Locate the cell with the specified text and output its (X, Y) center coordinate. 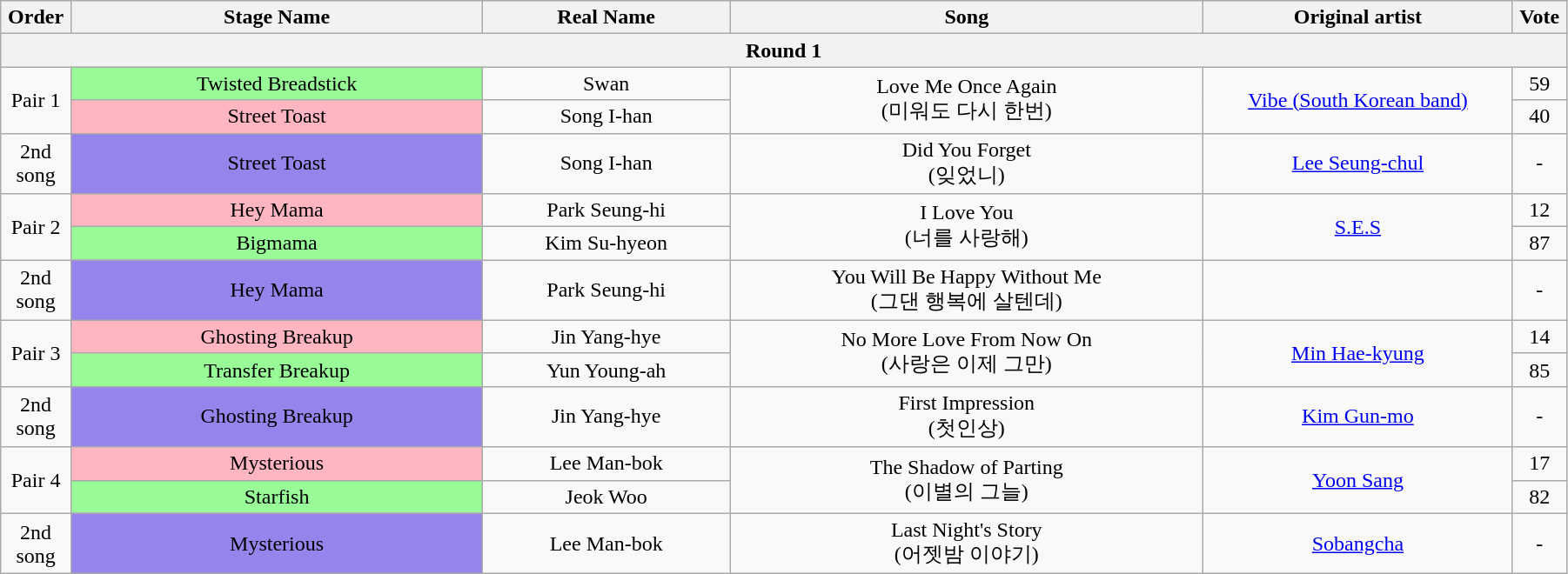
Pair 4 (37, 480)
Min Hae-kyung (1357, 353)
17 (1540, 464)
Swan (606, 83)
85 (1540, 370)
Real Name (606, 17)
Lee Seung-chul (1357, 164)
82 (1540, 497)
Yun Young-ah (606, 370)
Twisted Breadstick (277, 83)
The Shadow of Parting(이별의 그늘) (967, 480)
Round 1 (784, 50)
Bigmama (277, 244)
59 (1540, 83)
12 (1540, 210)
No More Love From Now On(사랑은 이제 그만) (967, 353)
Order (37, 17)
Stage Name (277, 17)
Kim Gun-mo (1357, 417)
Yoon Sang (1357, 480)
Jeok Woo (606, 497)
Starfish (277, 497)
14 (1540, 337)
Sobangcha (1357, 544)
87 (1540, 244)
First Impression(첫인상) (967, 417)
You Will Be Happy Without Me(그댄 행복에 살텐데) (967, 290)
Pair 2 (37, 227)
Love Me Once Again(미워도 다시 한번) (967, 100)
Did You Forget(잊었니) (967, 164)
40 (1540, 117)
Last Night's Story(어젯밤 이야기) (967, 544)
Pair 1 (37, 100)
Pair 3 (37, 353)
Song (967, 17)
Transfer Breakup (277, 370)
Vibe (South Korean band) (1357, 100)
S.E.S (1357, 227)
I Love You(너를 사랑해) (967, 227)
Vote (1540, 17)
Original artist (1357, 17)
Kim Su-hyeon (606, 244)
